Extract the [x, y] coordinate from the center of the cell holding the provided text.  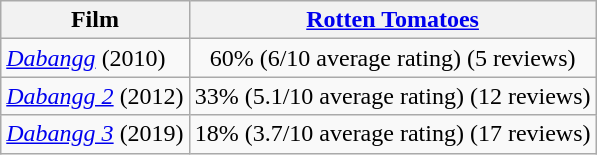
33% (5.1/10 average rating) (12 reviews) [392, 96]
18% (3.7/10 average rating) (17 reviews) [392, 134]
Film [95, 20]
Dabangg 3 (2019) [95, 134]
Dabangg 2 (2012) [95, 96]
60% (6/10 average rating) (5 reviews) [392, 58]
Dabangg (2010) [95, 58]
Rotten Tomatoes [392, 20]
